Output the [X, Y] coordinate of the center of the cell containing the given text.  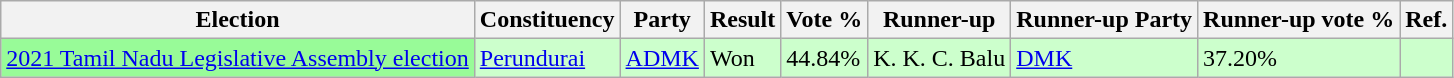
Runner-up vote % [1299, 20]
Party [662, 20]
Runner-up Party [1104, 20]
Runner-up [940, 20]
Won [742, 58]
44.84% [824, 58]
Election [238, 20]
K. K. C. Balu [940, 58]
Ref. [1426, 20]
Perundurai [547, 58]
ADMK [662, 58]
2021 Tamil Nadu Legislative Assembly election [238, 58]
Result [742, 20]
Constituency [547, 20]
37.20% [1299, 58]
Vote % [824, 20]
DMK [1104, 58]
